Detect which cell encompasses the target text, then output its [X, Y] center coordinate. 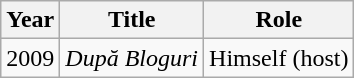
Role [279, 20]
Year [30, 20]
Title [132, 20]
Himself (host) [279, 58]
2009 [30, 58]
După Bloguri [132, 58]
